From the cell containing the given text, extract its center point as (x, y) coordinate. 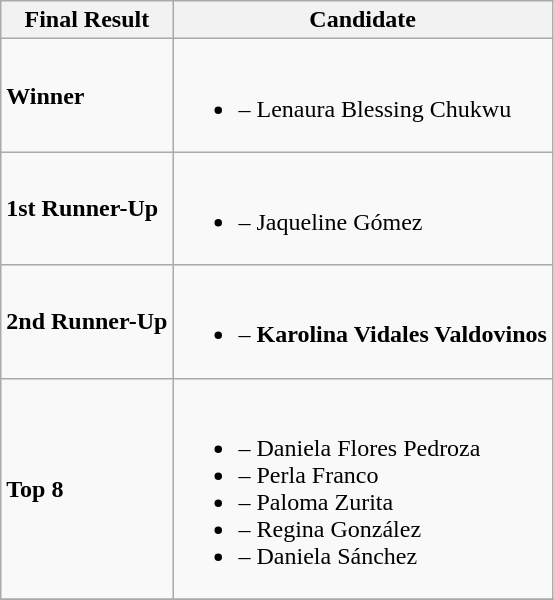
1st Runner-Up (87, 208)
Winner (87, 96)
– Lenaura Blessing Chukwu (362, 96)
Final Result (87, 20)
Candidate (362, 20)
2nd Runner-Up (87, 322)
– Daniela Flores Pedroza – Perla Franco – Paloma Zurita – Regina González – Daniela Sánchez (362, 488)
– Karolina Vidales Valdovinos (362, 322)
Top 8 (87, 488)
– Jaqueline Gómez (362, 208)
